Capture the cell that displays the provided text and extract its (X, Y) central coordinate. 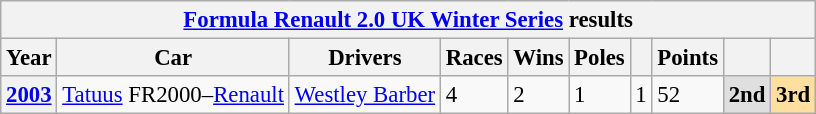
2 (538, 95)
Races (474, 58)
Wins (538, 58)
Year (29, 58)
3rd (794, 95)
Formula Renault 2.0 UK Winter Series results (408, 20)
Car (173, 58)
4 (474, 95)
2003 (29, 95)
Westley Barber (364, 95)
Poles (600, 58)
52 (688, 95)
Points (688, 58)
Tatuus FR2000–Renault (173, 95)
Drivers (364, 58)
2nd (746, 95)
